Find where the given text appears and provide that cell's center as (X, Y) coordinate. 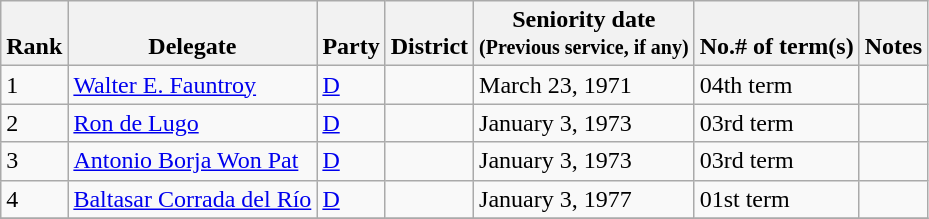
Walter E. Fauntroy (192, 85)
Ron de Lugo (192, 123)
Delegate (192, 34)
Rank (34, 34)
4 (34, 199)
No.# of term(s) (776, 34)
District (429, 34)
Notes (893, 34)
Party (351, 34)
March 23, 1971 (584, 85)
January 3, 1977 (584, 199)
Baltasar Corrada del Río (192, 199)
Antonio Borja Won Pat (192, 161)
01st term (776, 199)
Seniority date(Previous service, if any) (584, 34)
2 (34, 123)
04th term (776, 85)
1 (34, 85)
3 (34, 161)
